Pinpoint the cell where the given text exists, returning its [X, Y] midpoint coordinate. 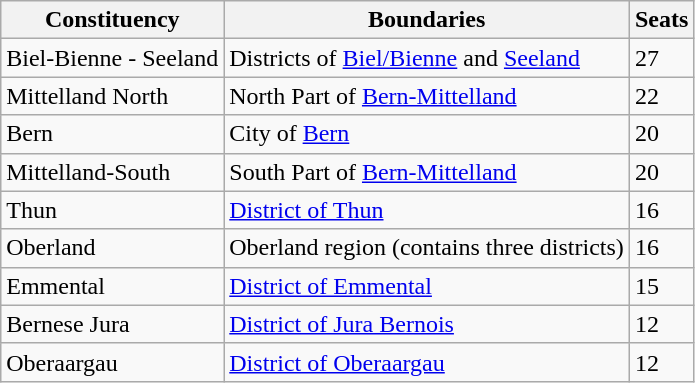
North Part of Bern-Mittelland [427, 96]
Mittelland-South [112, 172]
South Part of Bern-Mittelland [427, 172]
District of Emmental [427, 286]
27 [661, 58]
Thun [112, 210]
Seats [661, 20]
District of Jura Bernois [427, 324]
Biel-Bienne - Seeland [112, 58]
Districts of Biel/Bienne and Seeland [427, 58]
Oberland region (contains three districts) [427, 248]
Boundaries [427, 20]
15 [661, 286]
Oberaargau [112, 362]
Emmental [112, 286]
District of Oberaargau [427, 362]
City of Bern [427, 134]
22 [661, 96]
Oberland [112, 248]
Bern [112, 134]
Constituency [112, 20]
District of Thun [427, 210]
Bernese Jura [112, 324]
Mittelland North [112, 96]
